Return the [X, Y] coordinate for the center point of the cell that contains the specified text.  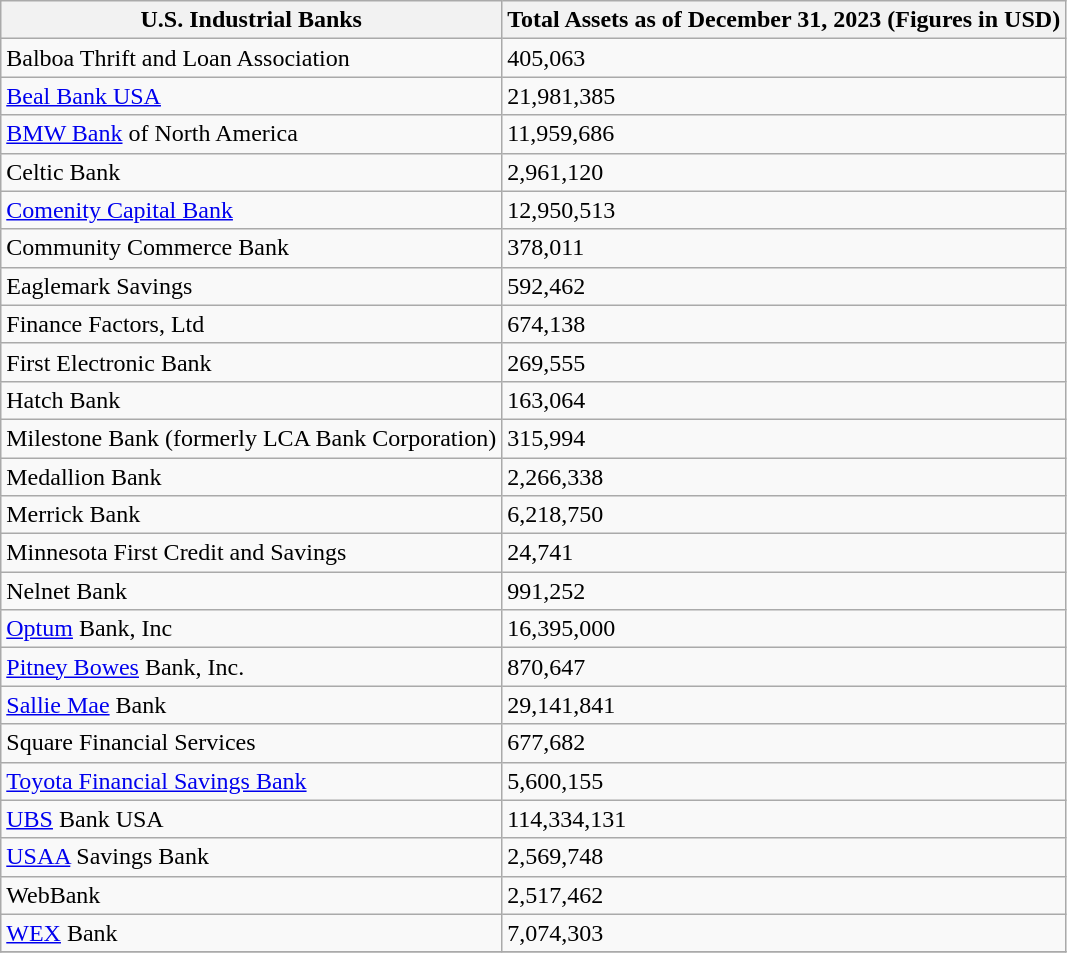
Square Financial Services [252, 743]
677,682 [784, 743]
378,011 [784, 248]
Toyota Financial Savings Bank [252, 781]
Celtic Bank [252, 172]
2,266,338 [784, 477]
12,950,513 [784, 210]
Balboa Thrift and Loan Association [252, 58]
UBS Bank USA [252, 819]
315,994 [784, 438]
29,141,841 [784, 705]
991,252 [784, 591]
405,063 [784, 58]
674,138 [784, 324]
269,555 [784, 362]
870,647 [784, 667]
5,600,155 [784, 781]
WEX Bank [252, 933]
BMW Bank of North America [252, 134]
11,959,686 [784, 134]
Comenity Capital Bank [252, 210]
Finance Factors, Ltd [252, 324]
592,462 [784, 286]
7,074,303 [784, 933]
2,569,748 [784, 857]
WebBank [252, 895]
Nelnet Bank [252, 591]
2,517,462 [784, 895]
First Electronic Bank [252, 362]
Medallion Bank [252, 477]
21,981,385 [784, 96]
Community Commerce Bank [252, 248]
Pitney Bowes Bank, Inc. [252, 667]
24,741 [784, 553]
114,334,131 [784, 819]
USAA Savings Bank [252, 857]
2,961,120 [784, 172]
Total Assets as of December 31, 2023 (Figures in USD) [784, 20]
Hatch Bank [252, 400]
Milestone Bank (formerly LCA Bank Corporation) [252, 438]
6,218,750 [784, 515]
Sallie Mae Bank [252, 705]
U.S. Industrial Banks [252, 20]
Eaglemark Savings [252, 286]
Beal Bank USA [252, 96]
163,064 [784, 400]
Optum Bank, Inc [252, 629]
Minnesota First Credit and Savings [252, 553]
Merrick Bank [252, 515]
16,395,000 [784, 629]
